Determine the [X, Y] coordinate at the center of the cell enclosing the given text.  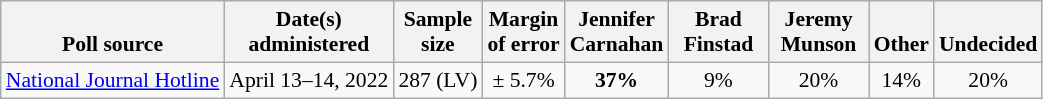
± 5.7% [523, 80]
Undecided [988, 32]
14% [902, 80]
Marginof error [523, 32]
BradFinstad [718, 32]
287 (LV) [438, 80]
Date(s)administered [308, 32]
Other [902, 32]
National Journal Hotline [113, 80]
37% [617, 80]
9% [718, 80]
April 13–14, 2022 [308, 80]
JenniferCarnahan [617, 32]
Samplesize [438, 32]
JeremyMunson [818, 32]
Poll source [113, 32]
